Capture the cell that displays the provided text and extract its (X, Y) central coordinate. 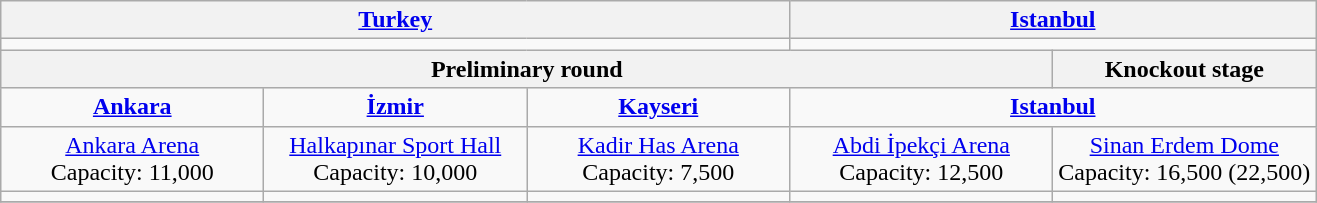
Kayseri (658, 107)
İzmir (396, 107)
Kadir Has ArenaCapacity: 7,500 (658, 158)
Sinan Erdem DomeCapacity: 16,500 (22,500) (1184, 158)
Knockout stage (1184, 69)
Ankara ArenaCapacity: 11,000 (132, 158)
Halkapınar Sport HallCapacity: 10,000 (396, 158)
Preliminary round (527, 69)
Ankara (132, 107)
Turkey (396, 20)
Abdi İpekçi ArenaCapacity: 12,500 (922, 158)
